Identify which cell holds the provided text, then report its (X, Y) central coordinate. 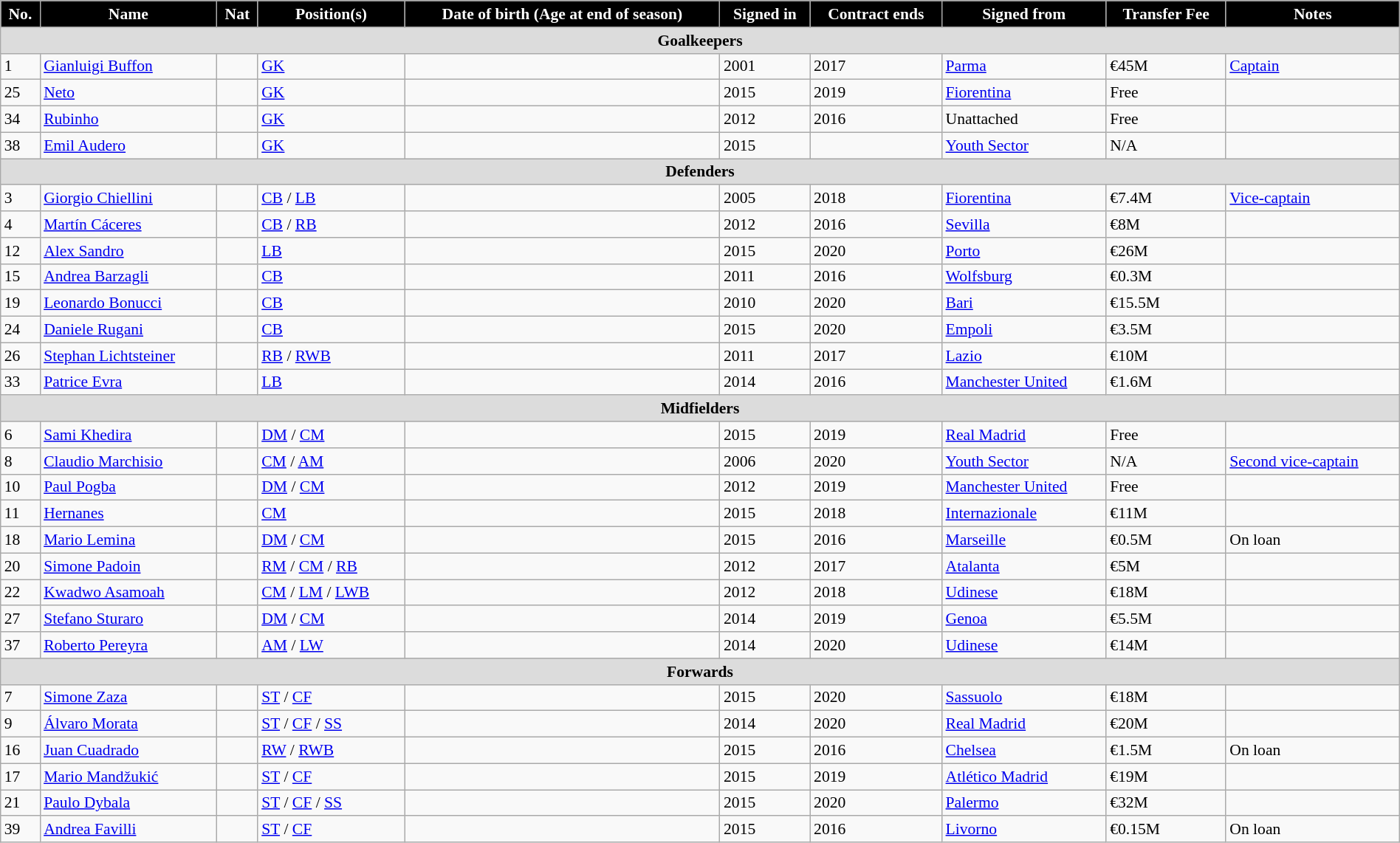
Captain (1313, 66)
Empoli (1025, 330)
25 (21, 93)
Sami Khedira (128, 435)
RW / RWB (331, 751)
27 (21, 619)
€3.5M (1166, 330)
20 (21, 566)
Chelsea (1025, 751)
Livorno (1025, 830)
Rubinho (128, 120)
Paul Pogba (128, 487)
€5.5M (1166, 619)
RM / CM / RB (331, 566)
€10M (1166, 356)
€0.15M (1166, 830)
Daniele Rugani (128, 330)
Wolfsburg (1025, 277)
Goalkeepers (700, 41)
Martín Cáceres (128, 224)
€14M (1166, 645)
21 (21, 803)
€26M (1166, 251)
Sevilla (1025, 224)
4 (21, 224)
Lazio (1025, 356)
Parma (1025, 66)
Marseille (1025, 540)
Transfer Fee (1166, 14)
Mario Mandžukić (128, 777)
€7.4M (1166, 199)
AM / LW (331, 645)
€19M (1166, 777)
Palermo (1025, 803)
Claudio Marchisio (128, 461)
26 (21, 356)
11 (21, 514)
38 (21, 145)
€11M (1166, 514)
22 (21, 593)
Stefano Sturaro (128, 619)
34 (21, 120)
Paulo Dybala (128, 803)
CM / AM (331, 461)
Simone Zaza (128, 698)
Vice-captain (1313, 199)
24 (21, 330)
€20M (1166, 724)
Andrea Barzagli (128, 277)
Position(s) (331, 14)
Simone Padoin (128, 566)
No. (21, 14)
Contract ends (876, 14)
Patrice Evra (128, 382)
18 (21, 540)
€0.5M (1166, 540)
Mario Lemina (128, 540)
€1.6M (1166, 382)
Date of birth (Age at end of season) (563, 14)
39 (21, 830)
Giorgio Chiellini (128, 199)
Signed from (1025, 14)
Alex Sandro (128, 251)
Defenders (700, 172)
17 (21, 777)
Nat (238, 14)
1 (21, 66)
10 (21, 487)
Midfielders (700, 409)
Leonardo Bonucci (128, 303)
9 (21, 724)
€0.3M (1166, 277)
Notes (1313, 14)
€1.5M (1166, 751)
Sassuolo (1025, 698)
Atlético Madrid (1025, 777)
19 (21, 303)
Kwadwo Asamoah (128, 593)
Atalanta (1025, 566)
€32M (1166, 803)
Neto (128, 93)
2006 (765, 461)
Andrea Favilli (128, 830)
7 (21, 698)
€15.5M (1166, 303)
Hernanes (128, 514)
Signed in (765, 14)
33 (21, 382)
CM / LM / LWB (331, 593)
3 (21, 199)
€8M (1166, 224)
Bari (1025, 303)
Forwards (700, 672)
Name (128, 14)
Álvaro Morata (128, 724)
2010 (765, 303)
37 (21, 645)
Genoa (1025, 619)
Internazionale (1025, 514)
16 (21, 751)
CB / LB (331, 199)
Emil Audero (128, 145)
CB / RB (331, 224)
12 (21, 251)
Porto (1025, 251)
€5M (1166, 566)
Second vice-captain (1313, 461)
Juan Cuadrado (128, 751)
Unattached (1025, 120)
Gianluigi Buffon (128, 66)
2001 (765, 66)
8 (21, 461)
2005 (765, 199)
RB / RWB (331, 356)
6 (21, 435)
15 (21, 277)
Stephan Lichtsteiner (128, 356)
CM (331, 514)
Roberto Pereyra (128, 645)
€45M (1166, 66)
